Output the [x, y] coordinate of the center of the cell containing the given text.  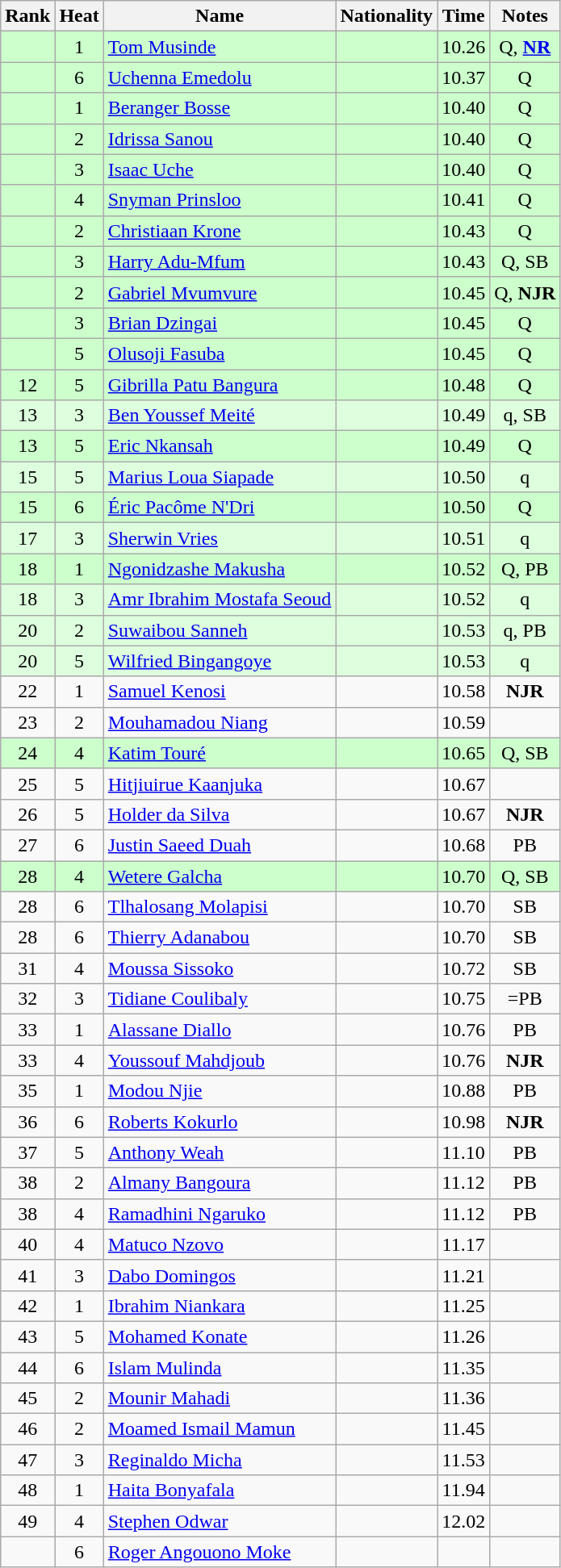
Mohamed Konate [220, 1336]
Ibrahim Niankara [220, 1306]
Islam Mulinda [220, 1368]
Éric Pacôme N'Dri [220, 508]
q, SB [525, 416]
10.41 [463, 200]
48 [27, 1491]
Gibrilla Patu Bangura [220, 385]
Dabo Domingos [220, 1275]
Reginaldo Micha [220, 1460]
12.02 [463, 1521]
Youssouf Mahdjoub [220, 1060]
Q, PB [525, 569]
Justin Saeed Duah [220, 845]
27 [27, 845]
Matuco Nzovo [220, 1244]
Mounir Mahadi [220, 1399]
36 [27, 1122]
11.94 [463, 1491]
25 [27, 784]
40 [27, 1244]
Hitjiuirue Kaanjuka [220, 784]
Anthony Weah [220, 1152]
Amr Ibrahim Mostafa Seoud [220, 600]
Ramadhini Ngaruko [220, 1214]
Q, NJR [525, 292]
Roberts Kokurlo [220, 1122]
Mouhamadou Niang [220, 722]
Notes [525, 16]
Wilfried Bingangoye [220, 661]
Isaac Uche [220, 169]
41 [27, 1275]
10.26 [463, 47]
49 [27, 1521]
Wetere Galcha [220, 876]
32 [27, 999]
Thierry Adanabou [220, 938]
10.88 [463, 1091]
Moussa Sissoko [220, 968]
43 [27, 1336]
Stephen Odwar [220, 1521]
Moamed Ismail Mamun [220, 1429]
Holder da Silva [220, 814]
Gabriel Mvumvure [220, 292]
10.59 [463, 722]
Q, NR [525, 47]
Marius Loua Siapade [220, 477]
12 [27, 385]
Alassane Diallo [220, 1030]
35 [27, 1091]
Modou Njie [220, 1091]
Heat [79, 16]
23 [27, 722]
24 [27, 753]
11.53 [463, 1460]
44 [27, 1368]
Ben Youssef Meité [220, 416]
11.26 [463, 1336]
Almany Bangoura [220, 1183]
10.72 [463, 968]
11.10 [463, 1152]
22 [27, 692]
Name [220, 16]
26 [27, 814]
Snyman Prinsloo [220, 200]
q, PB [525, 630]
47 [27, 1460]
Harry Adu-Mfum [220, 261]
Sherwin Vries [220, 538]
11.35 [463, 1368]
10.37 [463, 77]
10.48 [463, 385]
45 [27, 1399]
10.75 [463, 999]
Samuel Kenosi [220, 692]
10.58 [463, 692]
10.65 [463, 753]
Uchenna Emedolu [220, 77]
11.17 [463, 1244]
Rank [27, 16]
11.36 [463, 1399]
10.68 [463, 845]
Haita Bonyafala [220, 1491]
42 [27, 1306]
Time [463, 16]
Eric Nkansah [220, 446]
Nationality [387, 16]
Suwaibou Sanneh [220, 630]
11.21 [463, 1275]
17 [27, 538]
Roger Angouono Moke [220, 1552]
10.51 [463, 538]
37 [27, 1152]
Idrissa Sanou [220, 139]
Olusoji Fasuba [220, 353]
Brian Dzingai [220, 323]
10.98 [463, 1122]
11.25 [463, 1306]
46 [27, 1429]
Tom Musinde [220, 47]
31 [27, 968]
Beranger Bosse [220, 108]
=PB [525, 999]
Katim Touré [220, 753]
Tidiane Coulibaly [220, 999]
Tlhalosang Molapisi [220, 907]
11.45 [463, 1429]
Ngonidzashe Makusha [220, 569]
Christiaan Krone [220, 231]
